For the text-containing cell, return its midpoint in [x, y] coordinate format. 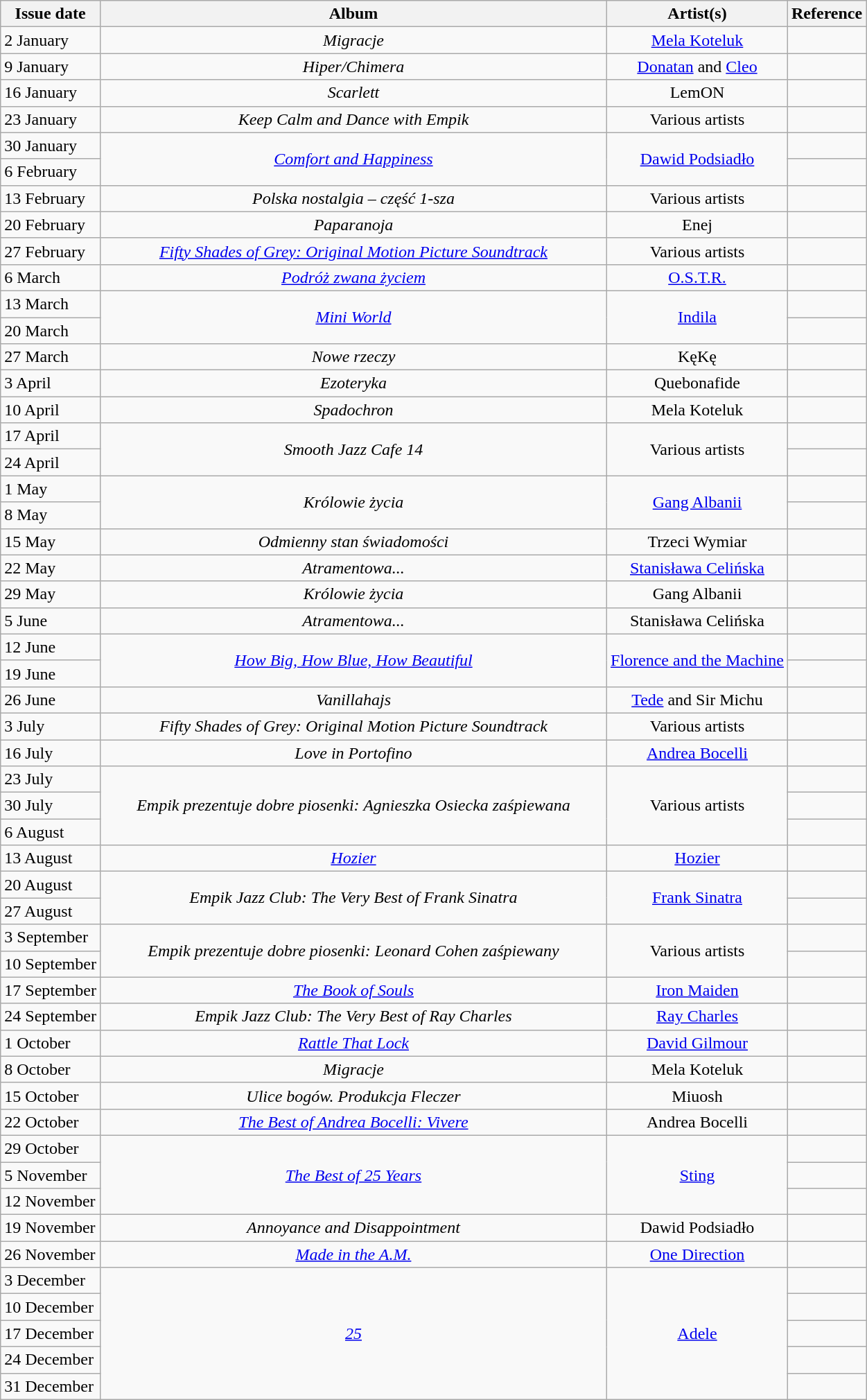
Miuosh [697, 1096]
Artist(s) [697, 14]
13 August [51, 858]
17 September [51, 990]
Ezoteryka [353, 383]
Mini World [353, 317]
10 April [51, 410]
Iron Maiden [697, 990]
The Book of Souls [353, 990]
6 August [51, 832]
2 January [51, 40]
30 July [51, 806]
Keep Calm and Dance with Empik [353, 119]
Spadochron [353, 410]
Trzeci Wymiar [697, 542]
Scarlett [353, 93]
Empik prezentuje dobre piosenki: Agnieszka Osiecka zaśpiewana [353, 806]
Adele [697, 1333]
Rattle That Lock [353, 1043]
20 February [51, 225]
27 February [51, 251]
17 April [51, 436]
3 April [51, 383]
27 August [51, 911]
KęKę [697, 357]
20 March [51, 331]
31 December [51, 1386]
Frank Sinatra [697, 898]
Enej [697, 225]
24 September [51, 1017]
22 October [51, 1122]
Smooth Jazz Cafe 14 [353, 449]
6 February [51, 172]
15 October [51, 1096]
Nowe rzeczy [353, 357]
19 June [51, 673]
Album [353, 14]
12 November [51, 1202]
Comfort and Happiness [353, 159]
12 June [51, 647]
The Best of 25 Years [353, 1175]
22 May [51, 568]
13 February [51, 198]
Vanillahajs [353, 700]
24 April [51, 463]
Polska nostalgia – część 1-sza [353, 198]
24 December [51, 1360]
10 December [51, 1307]
Donatan and Cleo [697, 67]
Podróż zwana życiem [353, 277]
Quebonafide [697, 383]
3 July [51, 726]
O.S.T.R. [697, 277]
6 March [51, 277]
8 October [51, 1069]
3 September [51, 937]
27 March [51, 357]
1 October [51, 1043]
Issue date [51, 14]
Empik Jazz Club: The Very Best of Frank Sinatra [353, 898]
20 August [51, 885]
30 January [51, 146]
Paparanoja [353, 225]
Reference [826, 14]
Odmienny stan świadomości [353, 542]
Tede and Sir Michu [697, 700]
Florence and the Machine [697, 660]
1 May [51, 489]
5 June [51, 621]
Hiper/Chimera [353, 67]
9 January [51, 67]
29 October [51, 1148]
Ulice bogów. Produkcja Fleczer [353, 1096]
LemON [697, 93]
Annoyance and Disappointment [353, 1228]
17 December [51, 1333]
Love in Portofino [353, 752]
13 March [51, 304]
Sting [697, 1175]
23 January [51, 119]
5 November [51, 1175]
Empik prezentuje dobre piosenki: Leonard Cohen zaśpiewany [353, 951]
10 September [51, 964]
23 July [51, 779]
8 May [51, 515]
25 [353, 1333]
Made in the A.M. [353, 1254]
29 May [51, 594]
One Direction [697, 1254]
Indila [697, 317]
15 May [51, 542]
David Gilmour [697, 1043]
19 November [51, 1228]
16 July [51, 752]
Empik Jazz Club: The Very Best of Ray Charles [353, 1017]
26 November [51, 1254]
3 December [51, 1281]
16 January [51, 93]
How Big, How Blue, How Beautiful [353, 660]
The Best of Andrea Bocelli: Vivere [353, 1122]
Ray Charles [697, 1017]
26 June [51, 700]
